Output the (X, Y) coordinate of the center of the cell containing the given text.  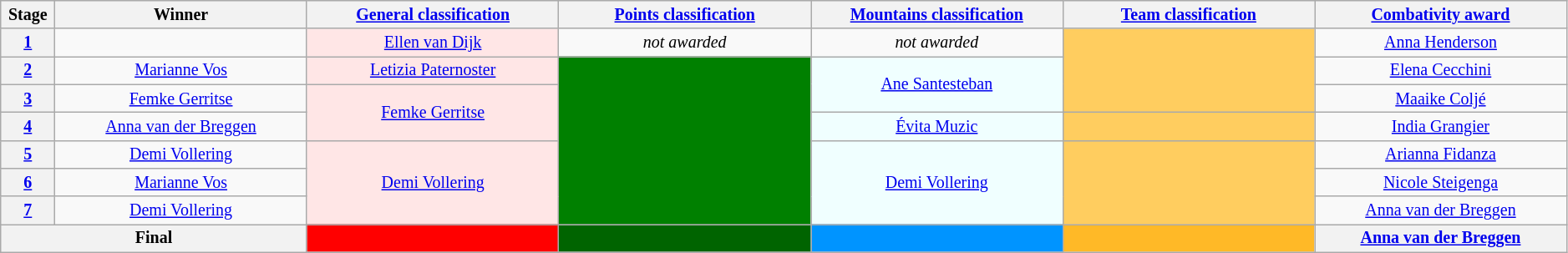
Points classification (685, 15)
Mountains classification (936, 15)
Ellen van Dijk (433, 43)
2 (28, 70)
Anna Henderson (1441, 43)
Letizia Paternoster (433, 70)
Arianna Fidanza (1441, 154)
Nicole Steigenga (1441, 182)
General classification (433, 15)
India Grangier (1441, 127)
3 (28, 99)
4 (28, 127)
Ane Santesteban (936, 85)
Final (154, 239)
5 (28, 154)
7 (28, 210)
Combativity award (1441, 15)
Évita Muzic (936, 127)
Maaike Coljé (1441, 99)
Elena Cecchini (1441, 70)
6 (28, 182)
Stage (28, 15)
1 (28, 43)
Team classification (1189, 15)
Winner (181, 15)
